Provide the (x, y) coordinate of the cell's center where the given text is located.  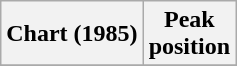
Chart (1985) (72, 34)
Peakposition (189, 34)
